Provide the (x, y) coordinate of the cell's center where the given text is located.  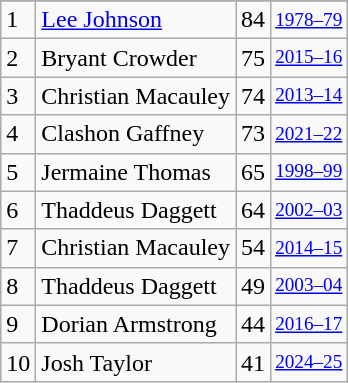
Dorian Armstrong (136, 324)
65 (254, 172)
2016–17 (309, 324)
75 (254, 58)
41 (254, 362)
5 (18, 172)
3 (18, 96)
Clashon Gaffney (136, 134)
7 (18, 248)
1978–79 (309, 20)
2013–14 (309, 96)
64 (254, 210)
Josh Taylor (136, 362)
1998–99 (309, 172)
4 (18, 134)
9 (18, 324)
2015–16 (309, 58)
8 (18, 286)
74 (254, 96)
1 (18, 20)
Jermaine Thomas (136, 172)
2024–25 (309, 362)
84 (254, 20)
73 (254, 134)
2021–22 (309, 134)
2002–03 (309, 210)
2003–04 (309, 286)
Lee Johnson (136, 20)
Bryant Crowder (136, 58)
2 (18, 58)
44 (254, 324)
6 (18, 210)
54 (254, 248)
10 (18, 362)
49 (254, 286)
2014–15 (309, 248)
